Identify which cell holds the provided text, then report its [x, y] central coordinate. 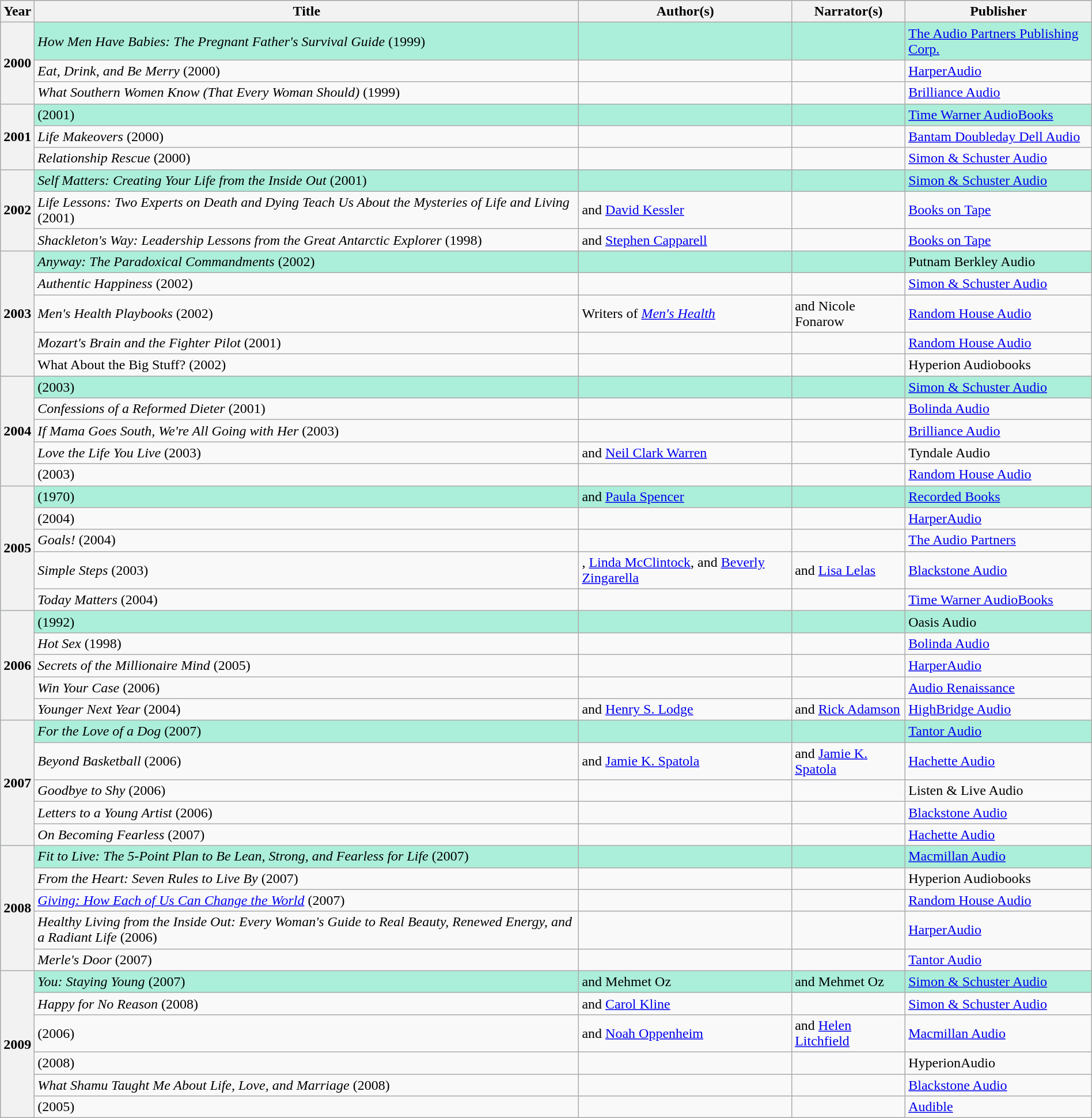
HyperionAudio [999, 1063]
and Paula Spencer [685, 497]
Listen & Live Audio [999, 791]
Healthy Living from the Inside Out: Every Woman's Guide to Real Beauty, Renewed Energy, and a Radiant Life (2006) [306, 930]
(2006) [306, 1033]
(1992) [306, 621]
Tyndale Audio [999, 453]
(1970) [306, 497]
Putnam Berkley Audio [999, 262]
(2008) [306, 1063]
You: Staying Young (2007) [306, 981]
and Noah Oppenheim [685, 1033]
2004 [17, 431]
HighBridge Audio [999, 710]
Relationship Rescue (2000) [306, 158]
Narrator(s) [849, 12]
Audio Renaissance [999, 687]
(2001) [306, 115]
On Becoming Fearless (2007) [306, 835]
and Carol Kline [685, 1003]
Oasis Audio [999, 621]
Publisher [999, 12]
2000 [17, 63]
Happy for No Reason (2008) [306, 1003]
Self Matters: Creating Your Life from the Inside Out (2001) [306, 180]
(2005) [306, 1107]
and Henry S. Lodge [685, 710]
Hot Sex (1998) [306, 643]
Bantam Doubleday Dell Audio [999, 137]
2009 [17, 1044]
Authentic Happiness (2002) [306, 283]
What Southern Women Know (That Every Woman Should) (1999) [306, 93]
The Audio Partners Publishing Corp. [999, 41]
and Rick Adamson [849, 710]
Shackleton's Way: Leadership Lessons from the Great Antarctic Explorer (1998) [306, 240]
Eat, Drink, and Be Merry (2000) [306, 71]
Title [306, 12]
Fit to Live: The 5-Point Plan to Be Lean, Strong, and Fearless for Life (2007) [306, 856]
Younger Next Year (2004) [306, 710]
2002 [17, 210]
Men's Health Playbooks (2002) [306, 313]
Goodbye to Shy (2006) [306, 791]
Mozart's Brain and the Fighter Pilot (2001) [306, 343]
Love the Life You Live (2003) [306, 453]
From the Heart: Seven Rules to Live By (2007) [306, 878]
Recorded Books [999, 497]
Simple Steps (2003) [306, 570]
and Lisa Lelas [849, 570]
2003 [17, 313]
and Stephen Capparell [685, 240]
How Men Have Babies: The Pregnant Father's Survival Guide (1999) [306, 41]
What Shamu Taught Me About Life, Love, and Marriage (2008) [306, 1085]
Anyway: The Paradoxical Commandments (2002) [306, 262]
2008 [17, 908]
2006 [17, 665]
Life Makeovers (2000) [306, 137]
Writers of Men's Health [685, 313]
Letters to a Young Artist (2006) [306, 813]
, Linda McClintock, and Beverly Zingarella [685, 570]
2001 [17, 137]
and Nicole Fonarow [849, 313]
and Neil Clark Warren [685, 453]
2005 [17, 548]
Merle's Door (2007) [306, 960]
The Audio Partners [999, 540]
Year [17, 12]
2007 [17, 783]
If Mama Goes South, We're All Going with Her (2003) [306, 431]
Secrets of the Millionaire Mind (2005) [306, 665]
and David Kessler [685, 210]
Life Lessons: Two Experts on Death and Dying Teach Us About the Mysteries of Life and Living (2001) [306, 210]
For the Love of a Dog (2007) [306, 732]
Win Your Case (2006) [306, 687]
Confessions of a Reformed Dieter (2001) [306, 409]
Beyond Basketball (2006) [306, 761]
(2004) [306, 518]
Author(s) [685, 12]
Audible [999, 1107]
Goals! (2004) [306, 540]
What About the Big Stuff? (2002) [306, 365]
and Helen Litchfield [849, 1033]
Today Matters (2004) [306, 600]
Giving: How Each of Us Can Change the World (2007) [306, 900]
